Search for the cell housing the specified text and yield its [x, y] center coordinate. 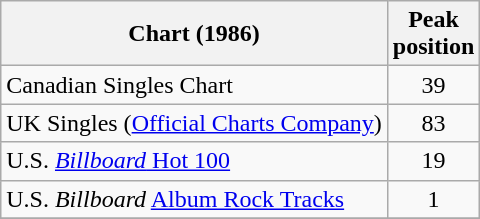
Chart (1986) [194, 34]
1 [433, 199]
U.S. Billboard Album Rock Tracks [194, 199]
Canadian Singles Chart [194, 85]
UK Singles (Official Charts Company) [194, 123]
39 [433, 85]
83 [433, 123]
19 [433, 161]
U.S. Billboard Hot 100 [194, 161]
Peakposition [433, 34]
